Locate the cell with the specified text and output its (x, y) center coordinate. 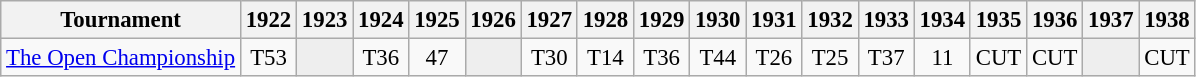
1926 (493, 20)
1937 (1111, 20)
T26 (774, 58)
1931 (774, 20)
1938 (1167, 20)
11 (942, 58)
Tournament (121, 20)
T14 (605, 58)
1929 (661, 20)
1925 (437, 20)
1924 (381, 20)
T53 (268, 58)
1936 (1055, 20)
T25 (830, 58)
1922 (268, 20)
1935 (998, 20)
1927 (549, 20)
1932 (830, 20)
T37 (886, 58)
1933 (886, 20)
T44 (718, 58)
1934 (942, 20)
47 (437, 58)
1923 (325, 20)
1930 (718, 20)
T30 (549, 58)
1928 (605, 20)
The Open Championship (121, 58)
